Search for the cell housing the specified text and yield its (X, Y) center coordinate. 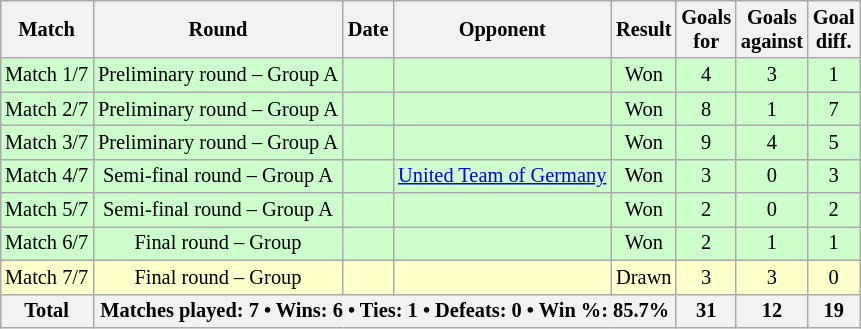
Match 5/7 (46, 210)
Match 4/7 (46, 176)
Date (368, 29)
Goalsagainst (772, 29)
31 (706, 311)
7 (834, 109)
5 (834, 142)
12 (772, 311)
Match 2/7 (46, 109)
United Team of Germany (502, 176)
Match 1/7 (46, 75)
Result (644, 29)
9 (706, 142)
Drawn (644, 277)
Total (46, 311)
Matches played: 7 • Wins: 6 • Ties: 1 • Defeats: 0 • Win %: 85.7% (384, 311)
Match 3/7 (46, 142)
Goalsfor (706, 29)
8 (706, 109)
Match 6/7 (46, 243)
Round (218, 29)
Goaldiff. (834, 29)
Match (46, 29)
Match 7/7 (46, 277)
Opponent (502, 29)
19 (834, 311)
